Search for the cell housing the specified text and yield its (X, Y) center coordinate. 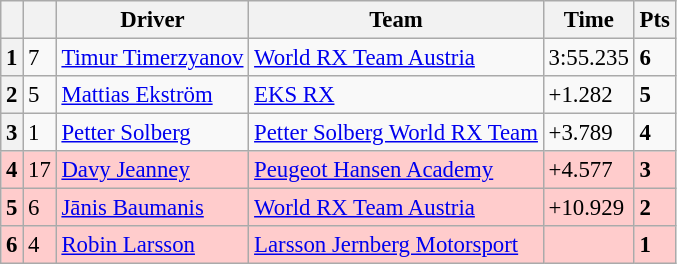
3:55.235 (588, 58)
Petter Solberg World RX Team (396, 133)
Mattias Ekström (152, 95)
Pts (654, 20)
Time (588, 20)
+4.577 (588, 170)
+3.789 (588, 133)
Driver (152, 20)
+10.929 (588, 208)
Petter Solberg (152, 133)
Davy Jeanney (152, 170)
Timur Timerzyanov (152, 58)
7 (40, 58)
17 (40, 170)
Jānis Baumanis (152, 208)
Team (396, 20)
Peugeot Hansen Academy (396, 170)
Larsson Jernberg Motorsport (396, 245)
EKS RX (396, 95)
+1.282 (588, 95)
Robin Larsson (152, 245)
